For the text-containing cell, return its midpoint in (x, y) coordinate format. 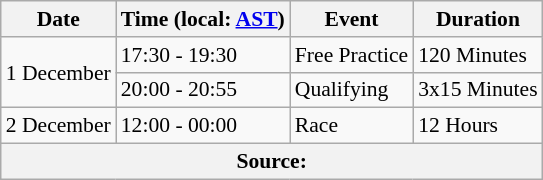
Source: (272, 162)
Time (local: AST) (203, 19)
1 December (58, 72)
12:00 - 00:00 (203, 126)
3x15 Minutes (478, 90)
Race (352, 126)
120 Minutes (478, 55)
2 December (58, 126)
20:00 - 20:55 (203, 90)
Event (352, 19)
Duration (478, 19)
Date (58, 19)
Qualifying (352, 90)
Free Practice (352, 55)
17:30 - 19:30 (203, 55)
12 Hours (478, 126)
